For the text-containing cell, return its midpoint in [x, y] coordinate format. 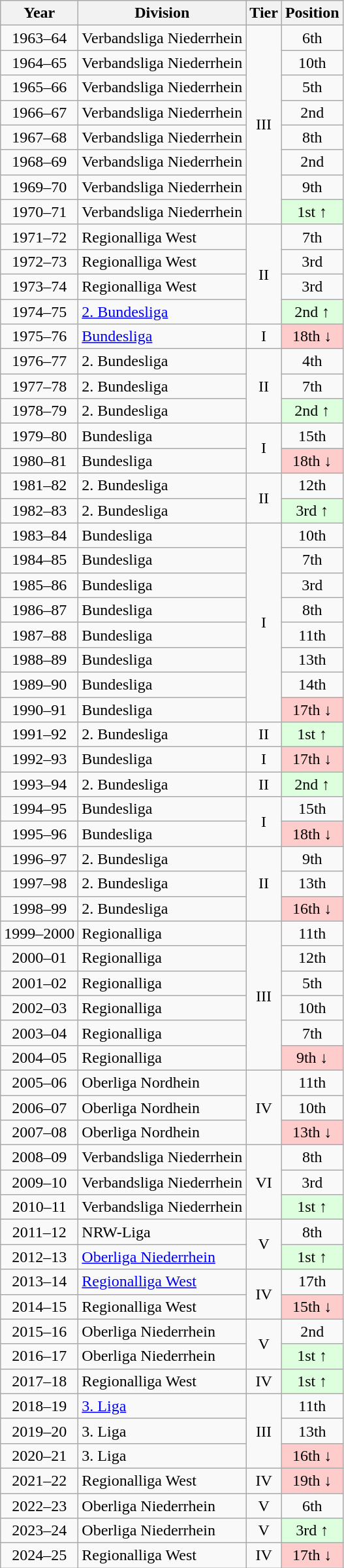
4th [312, 361]
2019–20 [39, 1431]
2009–10 [39, 1182]
9th ↓ [312, 1058]
1979–80 [39, 436]
2001–02 [39, 983]
1995–96 [39, 834]
2007–08 [39, 1133]
1982–83 [39, 510]
1976–77 [39, 361]
2010–11 [39, 1207]
1968–69 [39, 162]
2015–16 [39, 1331]
2005–06 [39, 1082]
Division [162, 13]
2024–25 [39, 1556]
17th [312, 1282]
1987–88 [39, 635]
1984–85 [39, 560]
2008–09 [39, 1158]
1966–67 [39, 112]
1992–93 [39, 759]
1969–70 [39, 187]
1989–90 [39, 684]
1988–89 [39, 659]
2014–15 [39, 1307]
2011–12 [39, 1232]
1970–71 [39, 212]
1964–65 [39, 63]
2013–14 [39, 1282]
13th ↓ [312, 1133]
NRW-Liga [162, 1232]
Position [312, 13]
1977–78 [39, 386]
1971–72 [39, 237]
1991–92 [39, 735]
2020–21 [39, 1456]
1999–2000 [39, 933]
1997–98 [39, 884]
2002–03 [39, 1008]
VI [264, 1182]
2006–07 [39, 1108]
1967–68 [39, 137]
1990–91 [39, 709]
1975–76 [39, 337]
Tier [264, 13]
19th ↓ [312, 1480]
14th [312, 684]
2016–17 [39, 1356]
1963–64 [39, 38]
1965–66 [39, 88]
1972–73 [39, 261]
2023–24 [39, 1531]
2004–05 [39, 1058]
1985–86 [39, 585]
2017–18 [39, 1381]
2000–01 [39, 958]
1986–87 [39, 610]
15th ↓ [312, 1307]
1981–82 [39, 486]
1998–99 [39, 909]
1993–94 [39, 784]
1978–79 [39, 411]
1980–81 [39, 461]
1974–75 [39, 312]
2018–19 [39, 1406]
2021–22 [39, 1480]
Year [39, 13]
2003–04 [39, 1033]
1994–95 [39, 809]
2022–23 [39, 1505]
1983–84 [39, 535]
1973–74 [39, 286]
2012–13 [39, 1257]
1996–97 [39, 859]
